Output the [X, Y] coordinate of the center of the cell containing the given text.  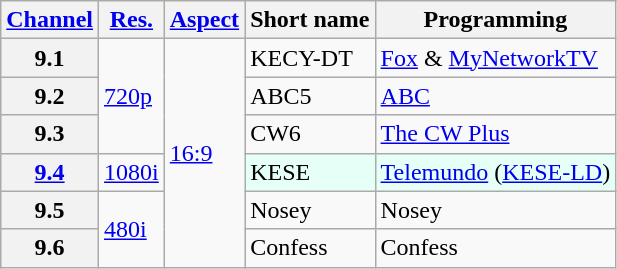
720p [132, 96]
1080i [132, 172]
Aspect [204, 20]
The CW Plus [496, 134]
Fox & MyNetworkTV [496, 58]
KECY-DT [310, 58]
Channel [50, 20]
Telemundo (KESE-LD) [496, 172]
Res. [132, 20]
ABC5 [310, 96]
9.4 [50, 172]
Short name [310, 20]
9.1 [50, 58]
ABC [496, 96]
Programming [496, 20]
CW6 [310, 134]
9.6 [50, 248]
16:9 [204, 153]
9.3 [50, 134]
480i [132, 229]
9.5 [50, 210]
9.2 [50, 96]
KESE [310, 172]
